Identify which cell holds the provided text, then report its (X, Y) central coordinate. 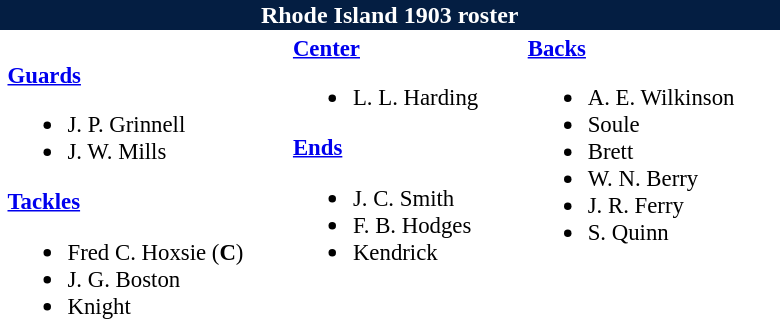
Rhode Island 1903 roster (390, 15)
